Locate the cell with the specified text and output its [X, Y] center coordinate. 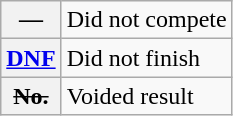
No. [31, 96]
Voided result [146, 96]
Did not finish [146, 58]
Did not compete [146, 20]
— [31, 20]
DNF [31, 58]
